Locate the cell with the specified text and output its (x, y) center coordinate. 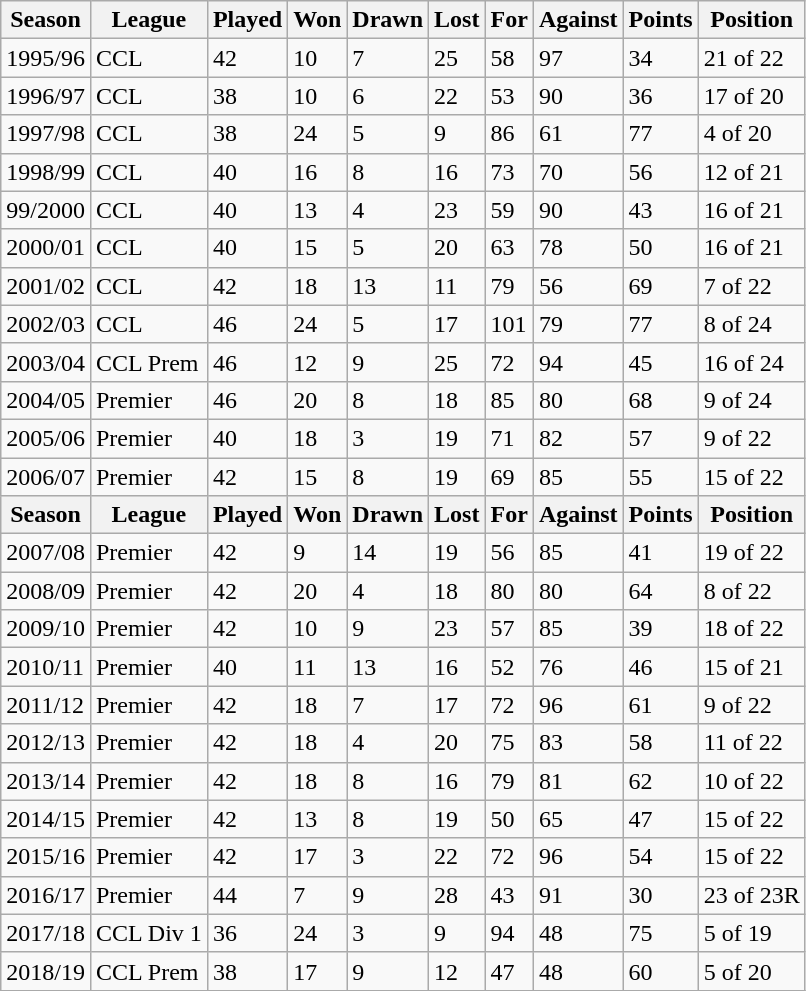
2018/19 (46, 971)
2002/03 (46, 324)
2000/01 (46, 248)
2003/04 (46, 362)
15 of 21 (752, 667)
41 (660, 553)
45 (660, 362)
2008/09 (46, 591)
53 (509, 96)
73 (509, 172)
68 (660, 400)
2005/06 (46, 438)
63 (509, 248)
18 of 22 (752, 629)
16 of 24 (752, 362)
CCL Div 1 (148, 933)
14 (388, 553)
12 of 21 (752, 172)
2010/11 (46, 667)
8 of 22 (752, 591)
17 of 20 (752, 96)
28 (457, 895)
1998/99 (46, 172)
65 (578, 819)
70 (578, 172)
59 (509, 210)
2011/12 (46, 705)
99/2000 (46, 210)
11 of 22 (752, 743)
64 (660, 591)
5 of 20 (752, 971)
2015/16 (46, 857)
2009/10 (46, 629)
2006/07 (46, 477)
91 (578, 895)
21 of 22 (752, 58)
7 of 22 (752, 286)
2007/08 (46, 553)
82 (578, 438)
97 (578, 58)
1995/96 (46, 58)
2014/15 (46, 819)
78 (578, 248)
4 of 20 (752, 134)
76 (578, 667)
10 of 22 (752, 781)
1997/98 (46, 134)
62 (660, 781)
86 (509, 134)
5 of 19 (752, 933)
6 (388, 96)
1996/97 (46, 96)
2004/05 (46, 400)
39 (660, 629)
2012/13 (46, 743)
2017/18 (46, 933)
55 (660, 477)
83 (578, 743)
2013/14 (46, 781)
23 of 23R (752, 895)
52 (509, 667)
34 (660, 58)
44 (247, 895)
30 (660, 895)
101 (509, 324)
81 (578, 781)
60 (660, 971)
54 (660, 857)
2016/17 (46, 895)
71 (509, 438)
19 of 22 (752, 553)
8 of 24 (752, 324)
2001/02 (46, 286)
9 of 24 (752, 400)
